Capture the cell that displays the provided text and extract its [x, y] central coordinate. 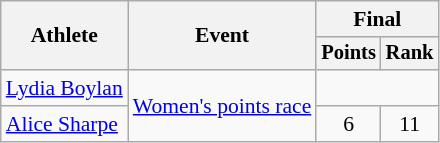
Lydia Boylan [64, 88]
Alice Sharpe [64, 124]
Final [377, 19]
Rank [410, 54]
11 [410, 124]
Event [222, 36]
Athlete [64, 36]
6 [348, 124]
Points [348, 54]
Women's points race [222, 106]
